Return [x, y] of the center of cell containing provided text 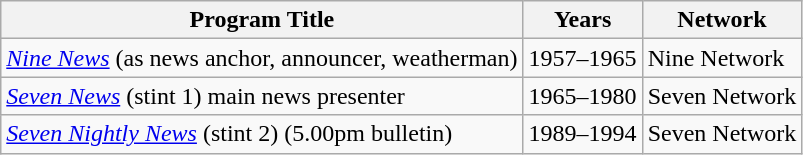
Seven News (stint 1) main news presenter [262, 96]
Seven Nightly News (stint 2) (5.00pm bulletin) [262, 134]
1965–1980 [582, 96]
Network [722, 20]
1989–1994 [582, 134]
Years [582, 20]
Program Title [262, 20]
Nine Network [722, 58]
Nine News (as news anchor, announcer, weatherman) [262, 58]
1957–1965 [582, 58]
